Pinpoint the cell where the given text exists, returning its (x, y) midpoint coordinate. 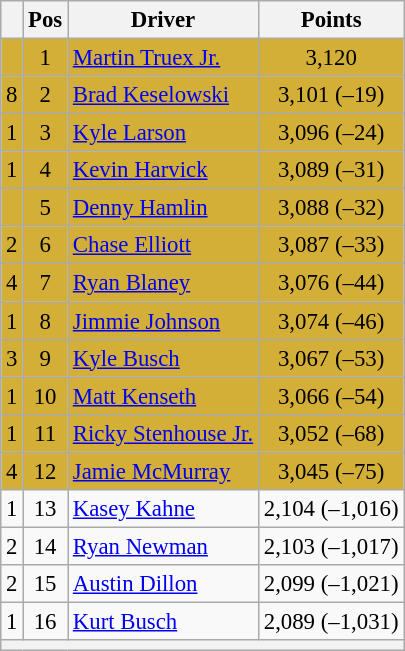
Ryan Blaney (164, 283)
2,104 (–1,016) (330, 509)
3,052 (–68) (330, 433)
Kyle Larson (164, 133)
3,045 (–75) (330, 471)
16 (46, 621)
3,076 (–44) (330, 283)
9 (46, 358)
Points (330, 20)
12 (46, 471)
Ricky Stenhouse Jr. (164, 433)
Brad Keselowski (164, 95)
3,066 (–54) (330, 396)
11 (46, 433)
Driver (164, 20)
3,087 (–33) (330, 245)
Denny Hamlin (164, 208)
Martin Truex Jr. (164, 58)
3,088 (–32) (330, 208)
6 (46, 245)
Matt Kenseth (164, 396)
14 (46, 546)
Austin Dillon (164, 584)
3,074 (–46) (330, 321)
7 (46, 283)
3,101 (–19) (330, 95)
15 (46, 584)
2,089 (–1,031) (330, 621)
Ryan Newman (164, 546)
2,103 (–1,017) (330, 546)
Chase Elliott (164, 245)
Jimmie Johnson (164, 321)
2,099 (–1,021) (330, 584)
13 (46, 509)
Kyle Busch (164, 358)
Pos (46, 20)
Jamie McMurray (164, 471)
Kasey Kahne (164, 509)
5 (46, 208)
Kurt Busch (164, 621)
3,067 (–53) (330, 358)
3,089 (–31) (330, 170)
10 (46, 396)
3,120 (330, 58)
Kevin Harvick (164, 170)
3,096 (–24) (330, 133)
